Detect which cell encompasses the target text, then output its (x, y) center coordinate. 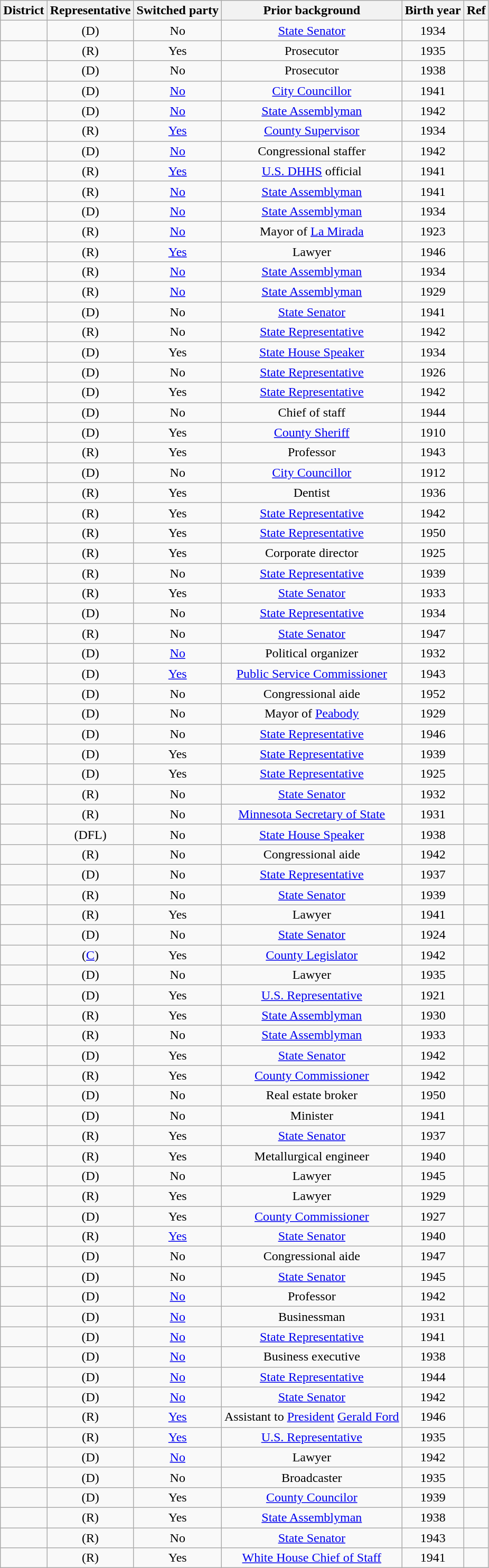
Public Service Commissioner (312, 674)
Business executive (312, 1357)
County Councilor (312, 1497)
1936 (433, 493)
White House Chief of Staff (312, 1558)
Ref (476, 11)
1926 (433, 372)
Political organizer (312, 654)
1921 (433, 995)
1923 (433, 231)
Assistant to President Gerald Ford (312, 1417)
County Supervisor (312, 131)
Broadcaster (312, 1477)
County Legislator (312, 955)
Businessman (312, 1317)
Real estate broker (312, 1095)
Metallurgical engineer (312, 1156)
Mayor of Peabody (312, 714)
Chief of staff (312, 412)
District (24, 11)
Corporate director (312, 553)
Minnesota Secretary of State (312, 814)
Switched party (177, 11)
1912 (433, 473)
1930 (433, 1015)
Prior background (312, 11)
Dentist (312, 493)
U.S. DHHS official (312, 171)
Minister (312, 1116)
1910 (433, 432)
1927 (433, 1216)
(DFL) (90, 834)
1924 (433, 935)
(C) (90, 955)
Mayor of La Mirada (312, 231)
Congressional staffer (312, 151)
Representative (90, 11)
1952 (433, 694)
County Sheriff (312, 432)
Birth year (433, 11)
